Output the (X, Y) coordinate of the center of the cell containing the given text.  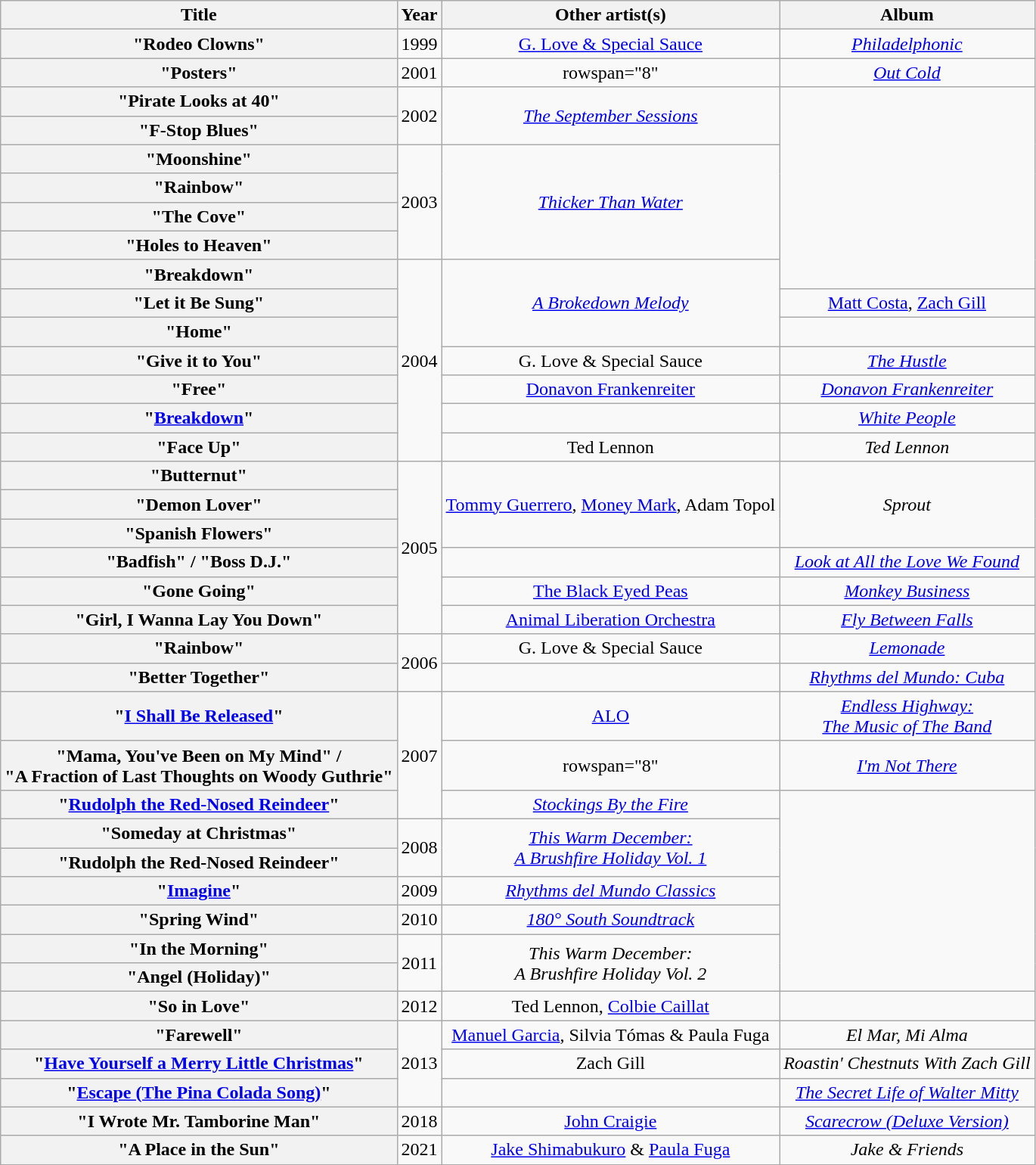
2005 (419, 548)
"Free" (199, 390)
180° South Soundtrack (611, 920)
"I Wrote Mr. Tamborine Man" (199, 1121)
"Pirate Looks at 40" (199, 101)
"Home" (199, 331)
The Hustle (907, 361)
Jake & Friends (907, 1150)
The Secret Life of Walter Mitty (907, 1092)
"Farewell" (199, 1035)
Manuel Garcia, Silvia Tómas & Paula Fuga (611, 1035)
Endless Highway:The Music of The Band (907, 716)
2004 (419, 360)
"Better Together" (199, 677)
2001 (419, 73)
Other artist(s) (611, 15)
Zach Gill (611, 1064)
2013 (419, 1064)
Rhythms del Mundo: Cuba (907, 677)
Monkey Business (907, 591)
"Face Up" (199, 447)
2006 (419, 663)
2008 (419, 847)
2021 (419, 1150)
Year (419, 15)
Look at All the Love We Found (907, 562)
Ted Lennon, Colbie Caillat (611, 1006)
"Have Yourself a Merry Little Christmas" (199, 1064)
Album (907, 15)
"F-Stop Blues" (199, 130)
2003 (419, 202)
I'm Not There (907, 766)
"Spring Wind" (199, 920)
"So in Love" (199, 1006)
2002 (419, 116)
This Warm December:A Brushfire Holiday Vol. 2 (611, 963)
"Angel (Holiday)" (199, 977)
"Holes to Heaven" (199, 245)
Sprout (907, 505)
2011 (419, 963)
Roastin' Chestnuts With Zach Gill (907, 1064)
This Warm December:A Brushfire Holiday Vol. 1 (611, 847)
"Badfish" / "Boss D.J." (199, 562)
"I Shall Be Released" (199, 716)
"Butternut" (199, 476)
Jake Shimabukuro & Paula Fuga (611, 1150)
The Black Eyed Peas (611, 591)
"Posters" (199, 73)
Title (199, 15)
"Girl, I Wanna Lay You Down" (199, 620)
Animal Liberation Orchestra (611, 620)
The September Sessions (611, 116)
"Moonshine" (199, 159)
"A Place in the Sun" (199, 1150)
"Rodeo Clowns" (199, 44)
"Let it Be Sung" (199, 303)
Out Cold (907, 73)
Lemonade (907, 648)
A Brokedown Melody (611, 303)
2018 (419, 1121)
2007 (419, 755)
Philadelphonic (907, 44)
"Escape (The Pina Colada Song)" (199, 1092)
1999 (419, 44)
Thicker Than Water (611, 202)
"Mama, You've Been on My Mind" /"A Fraction of Last Thoughts on Woody Guthrie" (199, 766)
2009 (419, 891)
"Give it to You" (199, 361)
"Imagine" (199, 891)
Fly Between Falls (907, 620)
Scarecrow (Deluxe Version) (907, 1121)
"Spanish Flowers" (199, 533)
John Craigie (611, 1121)
"In the Morning" (199, 949)
ALO (611, 716)
Matt Costa, Zach Gill (907, 303)
White People (907, 418)
"Gone Going" (199, 591)
El Mar, Mi Alma (907, 1035)
Rhythms del Mundo Classics (611, 891)
Tommy Guerrero, Money Mark, Adam Topol (611, 505)
2010 (419, 920)
"Demon Lover" (199, 505)
"The Cove" (199, 216)
2012 (419, 1006)
Stockings By the Fire (611, 804)
"Someday at Christmas" (199, 833)
